For the text-containing cell, return its midpoint in (X, Y) coordinate format. 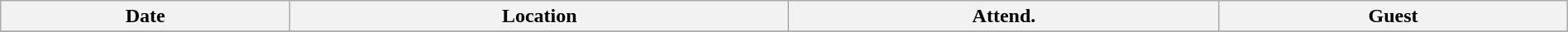
Date (146, 16)
Location (539, 16)
Attend. (1004, 16)
Guest (1393, 16)
